Identify which cell holds the provided text, then report its (X, Y) central coordinate. 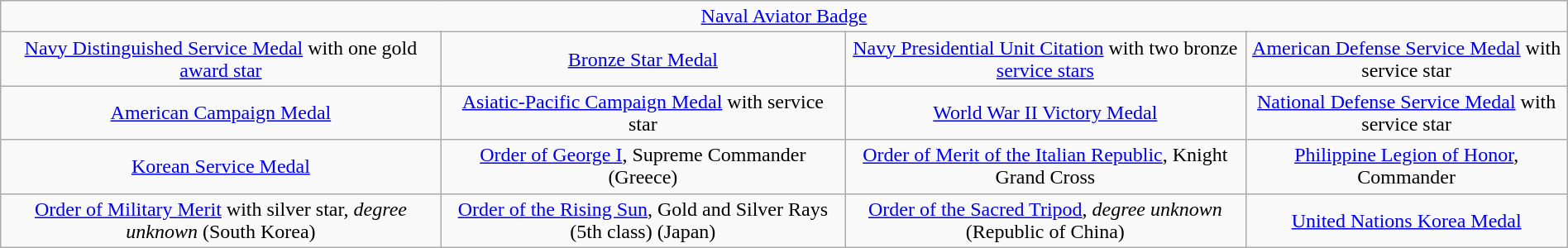
Order of Merit of the Italian Republic, Knight Grand Cross (1045, 167)
World War II Victory Medal (1045, 112)
Naval Aviator Badge (784, 17)
Navy Distinguished Service Medal with one gold award star (221, 60)
Order of the Rising Sun, Gold and Silver Rays (5th class) (Japan) (643, 220)
United Nations Korea Medal (1406, 220)
Navy Presidential Unit Citation with two bronze service stars (1045, 60)
National Defense Service Medal with service star (1406, 112)
Asiatic-Pacific Campaign Medal with service star (643, 112)
Philippine Legion of Honor, Commander (1406, 167)
Order of the Sacred Tripod, degree unknown (Republic of China) (1045, 220)
American Campaign Medal (221, 112)
Korean Service Medal (221, 167)
Bronze Star Medal (643, 60)
American Defense Service Medal with service star (1406, 60)
Order of Military Merit with silver star, degree unknown (South Korea) (221, 220)
Order of George I, Supreme Commander (Greece) (643, 167)
